Capture the cell that displays the provided text and extract its (x, y) central coordinate. 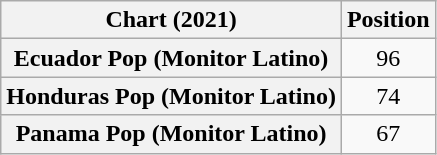
Position (388, 20)
74 (388, 96)
Panama Pop (Monitor Latino) (172, 134)
96 (388, 58)
Honduras Pop (Monitor Latino) (172, 96)
Ecuador Pop (Monitor Latino) (172, 58)
Chart (2021) (172, 20)
67 (388, 134)
